Detect which cell encompasses the target text, then output its (X, Y) center coordinate. 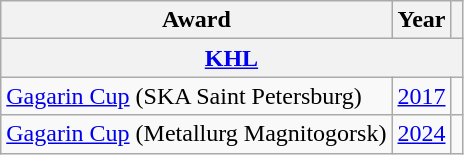
Year (422, 20)
Award (196, 20)
KHL (232, 58)
Gagarin Cup (Metallurg Magnitogorsk) (196, 134)
2017 (422, 96)
2024 (422, 134)
Gagarin Cup (SKA Saint Petersburg) (196, 96)
